Locate the cell with the specified text and output its [X, Y] center coordinate. 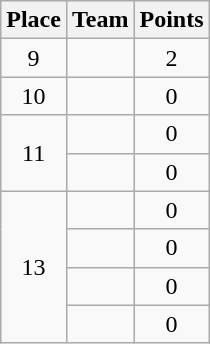
13 [34, 267]
9 [34, 58]
11 [34, 153]
Place [34, 20]
10 [34, 96]
Team [100, 20]
2 [172, 58]
Points [172, 20]
